Scan for the cell matching the given text and deliver its (x, y) coordinate at center. 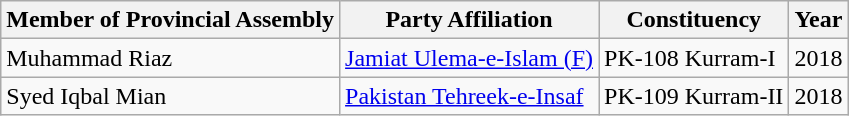
PK-108 Kurram-I (694, 58)
Jamiat Ulema-e-Islam (F) (470, 58)
Party Affiliation (470, 20)
Syed Iqbal Mian (170, 96)
Constituency (694, 20)
PK-109 Kurram-II (694, 96)
Year (818, 20)
Muhammad Riaz (170, 58)
Member of Provincial Assembly (170, 20)
Pakistan Tehreek-e-Insaf (470, 96)
